Determine the [x, y] coordinate at the center of the cell enclosing the given text.  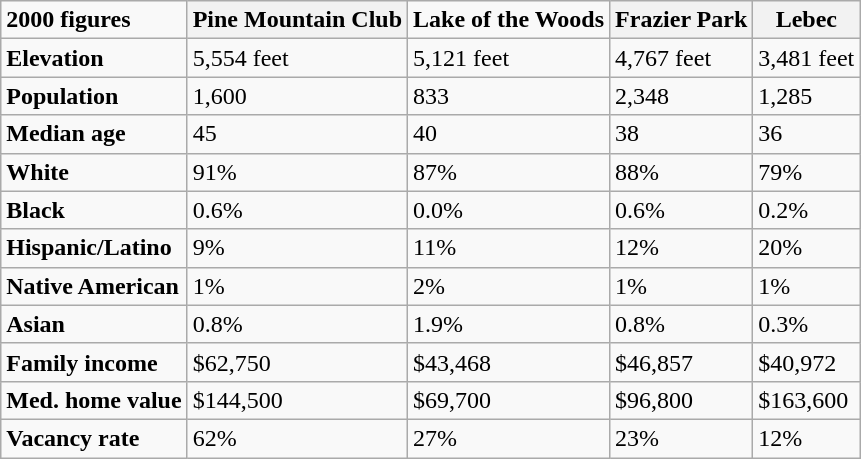
1,285 [806, 96]
Pine Mountain Club [297, 20]
36 [806, 134]
Vacancy rate [94, 438]
833 [509, 96]
88% [682, 172]
$40,972 [806, 362]
5,121 feet [509, 58]
$163,600 [806, 400]
0.3% [806, 324]
White [94, 172]
$69,700 [509, 400]
Med. home value [94, 400]
0.0% [509, 210]
0.2% [806, 210]
Median age [94, 134]
$62,750 [297, 362]
27% [509, 438]
Lebec [806, 20]
Black [94, 210]
Family income [94, 362]
Lake of the Woods [509, 20]
9% [297, 248]
$96,800 [682, 400]
91% [297, 172]
$43,468 [509, 362]
2% [509, 286]
3,481 feet [806, 58]
62% [297, 438]
$46,857 [682, 362]
4,767 feet [682, 58]
87% [509, 172]
23% [682, 438]
Population [94, 96]
5,554 feet [297, 58]
1,600 [297, 96]
11% [509, 248]
Elevation [94, 58]
38 [682, 134]
Hispanic/Latino [94, 248]
20% [806, 248]
Frazier Park [682, 20]
2000 figures [94, 20]
1.9% [509, 324]
Asian [94, 324]
2,348 [682, 96]
45 [297, 134]
79% [806, 172]
40 [509, 134]
Native American [94, 286]
$144,500 [297, 400]
